Output the [X, Y] coordinate of the center of the cell containing the given text.  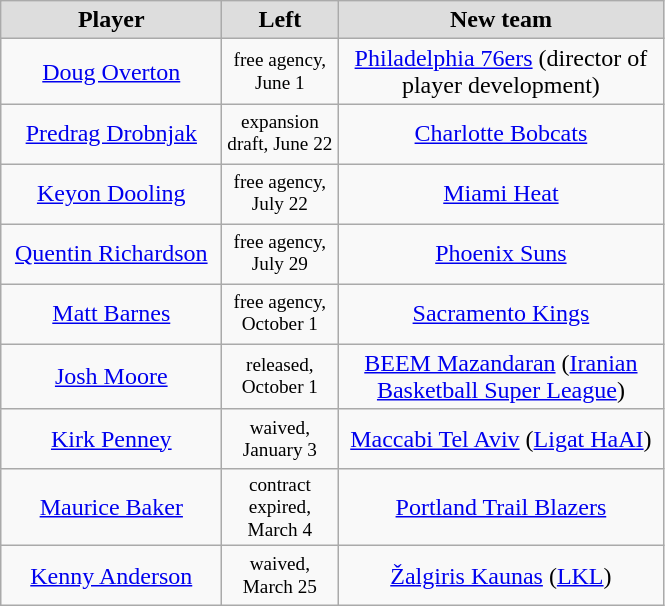
Kenny Anderson [112, 576]
expansion draft, June 22 [280, 134]
Player [112, 20]
Left [280, 20]
contract expired, March 4 [280, 508]
waived, January 3 [280, 439]
Philadelphia 76ers (director of player development) [501, 72]
Predrag Drobnjak [112, 134]
free agency, June 1 [280, 72]
free agency, July 22 [280, 194]
released, October 1 [280, 376]
Josh Moore [112, 376]
Žalgiris Kaunas (LKL) [501, 576]
BEEM Mazandaran (Iranian Basketball Super League) [501, 376]
Doug Overton [112, 72]
Phoenix Suns [501, 254]
New team [501, 20]
Kirk Penney [112, 439]
Charlotte Bobcats [501, 134]
free agency, October 1 [280, 314]
Matt Barnes [112, 314]
Keyon Dooling [112, 194]
Quentin Richardson [112, 254]
Miami Heat [501, 194]
Maccabi Tel Aviv (Ligat HaAI) [501, 439]
Sacramento Kings [501, 314]
Portland Trail Blazers [501, 508]
Maurice Baker [112, 508]
free agency, July 29 [280, 254]
waived, March 25 [280, 576]
